Capture the cell that displays the provided text and extract its (X, Y) central coordinate. 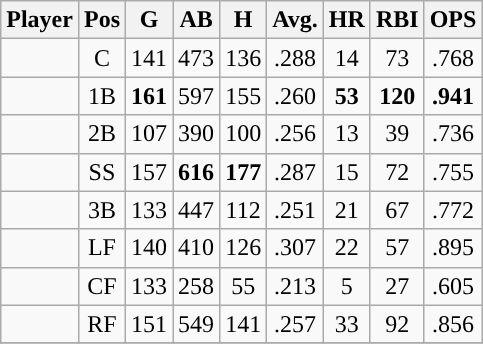
157 (150, 172)
.213 (296, 286)
.941 (453, 96)
1B (102, 96)
120 (397, 96)
.895 (453, 248)
G (150, 20)
2B (102, 134)
597 (196, 96)
3B (102, 210)
.856 (453, 324)
.257 (296, 324)
.287 (296, 172)
100 (244, 134)
LF (102, 248)
27 (397, 286)
140 (150, 248)
Avg. (296, 20)
39 (397, 134)
155 (244, 96)
C (102, 58)
SS (102, 172)
.256 (296, 134)
126 (244, 248)
33 (346, 324)
.307 (296, 248)
73 (397, 58)
112 (244, 210)
177 (244, 172)
14 (346, 58)
.288 (296, 58)
57 (397, 248)
H (244, 20)
.251 (296, 210)
53 (346, 96)
151 (150, 324)
OPS (453, 20)
.755 (453, 172)
55 (244, 286)
AB (196, 20)
22 (346, 248)
Player (40, 20)
.768 (453, 58)
21 (346, 210)
HR (346, 20)
616 (196, 172)
15 (346, 172)
RBI (397, 20)
390 (196, 134)
549 (196, 324)
5 (346, 286)
72 (397, 172)
258 (196, 286)
.736 (453, 134)
RF (102, 324)
67 (397, 210)
.260 (296, 96)
CF (102, 286)
13 (346, 134)
.772 (453, 210)
410 (196, 248)
92 (397, 324)
.605 (453, 286)
473 (196, 58)
107 (150, 134)
136 (244, 58)
Pos (102, 20)
447 (196, 210)
161 (150, 96)
